For the text-containing cell, return its midpoint in (X, Y) coordinate format. 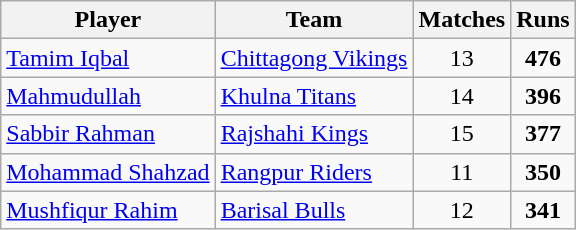
Chittagong Vikings (314, 58)
Mohammad Shahzad (108, 172)
Team (314, 20)
396 (543, 96)
14 (462, 96)
Barisal Bulls (314, 210)
Mahmudullah (108, 96)
377 (543, 134)
Mushfiqur Rahim (108, 210)
Matches (462, 20)
Tamim Iqbal (108, 58)
11 (462, 172)
15 (462, 134)
Runs (543, 20)
Sabbir Rahman (108, 134)
341 (543, 210)
476 (543, 58)
Player (108, 20)
Rangpur Riders (314, 172)
Khulna Titans (314, 96)
Rajshahi Kings (314, 134)
12 (462, 210)
13 (462, 58)
350 (543, 172)
